Pinpoint the cell where the given text exists, returning its [x, y] midpoint coordinate. 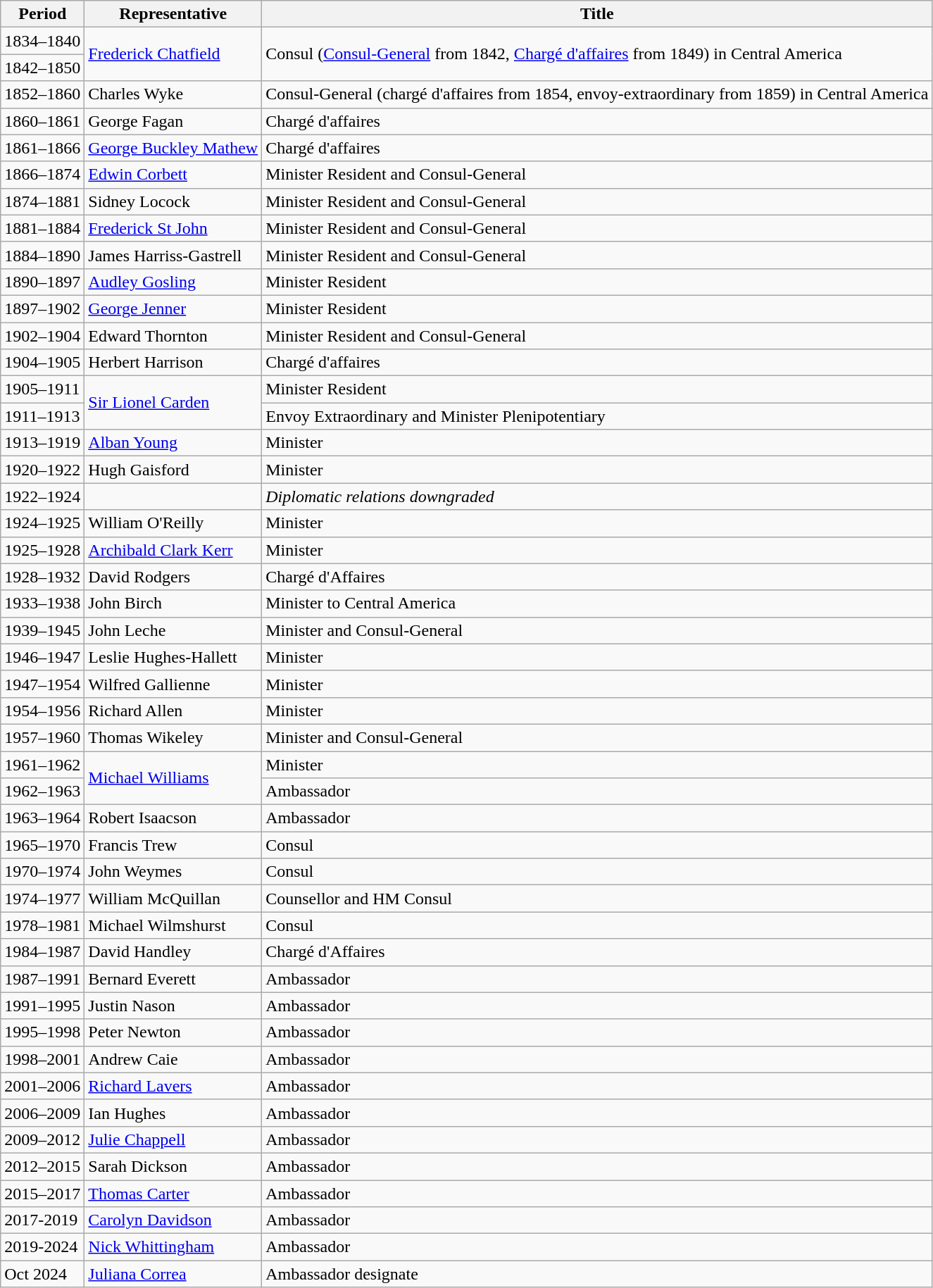
1866–1874 [42, 175]
Leslie Hughes-Hallett [173, 657]
1947–1954 [42, 684]
1933–1938 [42, 604]
George Buckley Mathew [173, 148]
1874–1881 [42, 201]
James Harriss-Gastrell [173, 255]
Sidney Locock [173, 201]
1902–1904 [42, 336]
William O'Reilly [173, 523]
2012–2015 [42, 1166]
1957–1960 [42, 737]
Archibald Clark Kerr [173, 550]
Consul (Consul-General from 1842, Chargé d'affaires from 1849) in Central America [597, 54]
2017-2019 [42, 1220]
Frederick St John [173, 228]
1852–1860 [42, 94]
1904–1905 [42, 363]
1978–1981 [42, 925]
1842–1850 [42, 68]
1860–1861 [42, 121]
Thomas Wikeley [173, 737]
Frederick Chatfield [173, 54]
1961–1962 [42, 764]
Richard Allen [173, 711]
1962–1963 [42, 792]
Peter Newton [173, 1032]
2009–2012 [42, 1139]
John Leche [173, 630]
Herbert Harrison [173, 363]
David Handley [173, 952]
Oct 2024 [42, 1274]
1897–1902 [42, 308]
Diplomatic relations downgraded [597, 496]
Edwin Corbett [173, 175]
Counsellor and HM Consul [597, 899]
Andrew Caie [173, 1059]
1984–1987 [42, 952]
1925–1928 [42, 550]
Sir Lionel Carden [173, 403]
1995–1998 [42, 1032]
1965–1970 [42, 845]
Alban Young [173, 443]
1884–1890 [42, 255]
Period [42, 14]
1963–1964 [42, 818]
John Birch [173, 604]
Richard Lavers [173, 1086]
Charles Wyke [173, 94]
1946–1947 [42, 657]
Justin Nason [173, 1006]
2001–2006 [42, 1086]
Ambassador designate [597, 1274]
Nick Whittingham [173, 1247]
Ian Hughes [173, 1113]
1905–1911 [42, 389]
1920–1922 [42, 470]
1861–1866 [42, 148]
David Rodgers [173, 577]
1922–1924 [42, 496]
1970–1974 [42, 872]
Robert Isaacson [173, 818]
Michael Williams [173, 777]
Hugh Gaisford [173, 470]
William McQuillan [173, 899]
Edward Thornton [173, 336]
Sarah Dickson [173, 1166]
1987–1991 [42, 979]
Consul-General (chargé d'affaires from 1854, envoy-extraordinary from 1859) in Central America [597, 94]
Bernard Everett [173, 979]
1881–1884 [42, 228]
Julie Chappell [173, 1139]
1924–1925 [42, 523]
George Fagan [173, 121]
Audley Gosling [173, 282]
Michael Wilmshurst [173, 925]
1998–2001 [42, 1059]
1939–1945 [42, 630]
Juliana Correa [173, 1274]
1974–1977 [42, 899]
John Weymes [173, 872]
Minister to Central America [597, 604]
1913–1919 [42, 443]
Wilfred Gallienne [173, 684]
Title [597, 14]
Francis Trew [173, 845]
2019-2024 [42, 1247]
2015–2017 [42, 1194]
1991–1995 [42, 1006]
George Jenner [173, 308]
1834–1840 [42, 41]
Thomas Carter [173, 1194]
1890–1897 [42, 282]
Representative [173, 14]
2006–2009 [42, 1113]
Carolyn Davidson [173, 1220]
1928–1932 [42, 577]
1954–1956 [42, 711]
1911–1913 [42, 416]
Envoy Extraordinary and Minister Plenipotentiary [597, 416]
